Search for the cell housing the specified text and yield its [x, y] center coordinate. 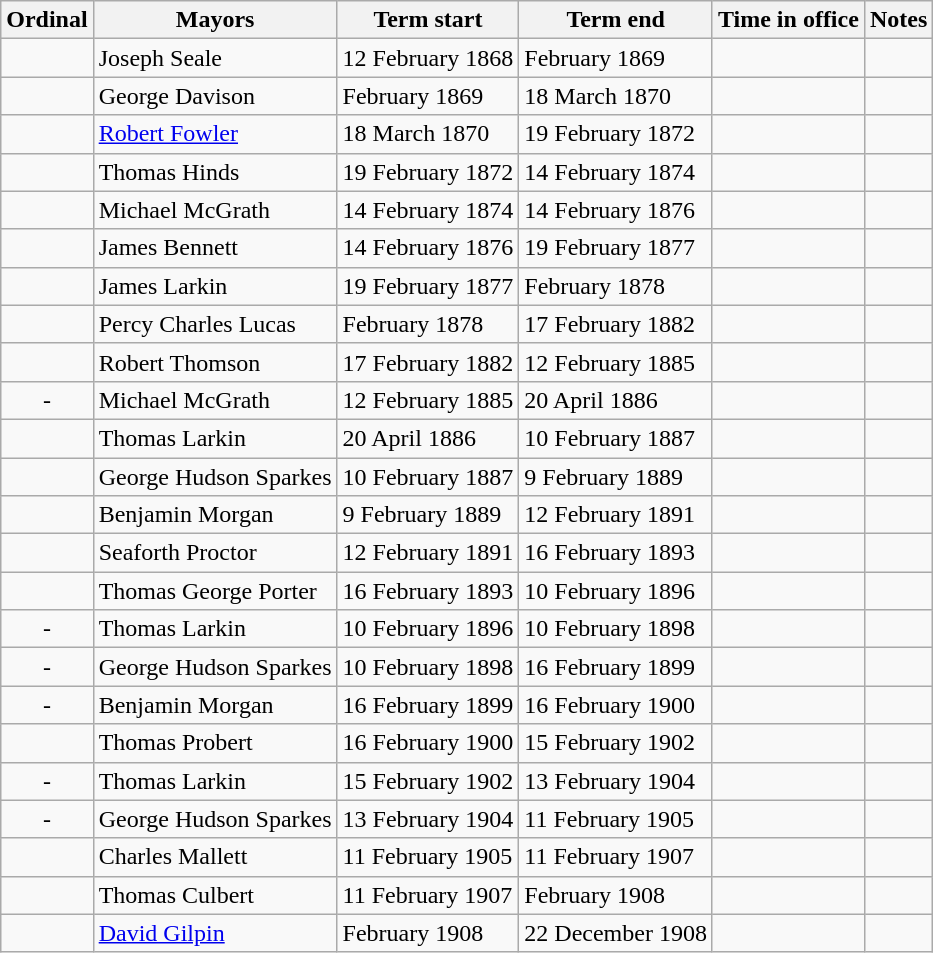
12 February 1868 [428, 58]
David Gilpin [215, 933]
Percy Charles Lucas [215, 324]
Charles Mallett [215, 857]
Robert Thomson [215, 362]
James Larkin [215, 286]
Ordinal [47, 20]
Thomas George Porter [215, 591]
Thomas Probert [215, 743]
Term end [616, 20]
Thomas Culbert [215, 895]
George Davison [215, 96]
Notes [898, 20]
James Bennett [215, 248]
22 December 1908 [616, 933]
Thomas Hinds [215, 172]
Mayors [215, 20]
Term start [428, 20]
Robert Fowler [215, 134]
Joseph Seale [215, 58]
Seaforth Proctor [215, 553]
Time in office [788, 20]
